Pinpoint the cell where the given text exists, returning its (X, Y) midpoint coordinate. 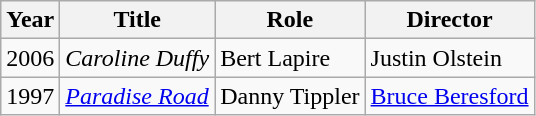
Paradise Road (138, 96)
Bruce Beresford (450, 96)
Bert Lapire (290, 58)
Year (30, 20)
Director (450, 20)
Title (138, 20)
Role (290, 20)
Danny Tippler (290, 96)
Justin Olstein (450, 58)
Caroline Duffy (138, 58)
1997 (30, 96)
2006 (30, 58)
